Detect which cell encompasses the target text, then output its (x, y) center coordinate. 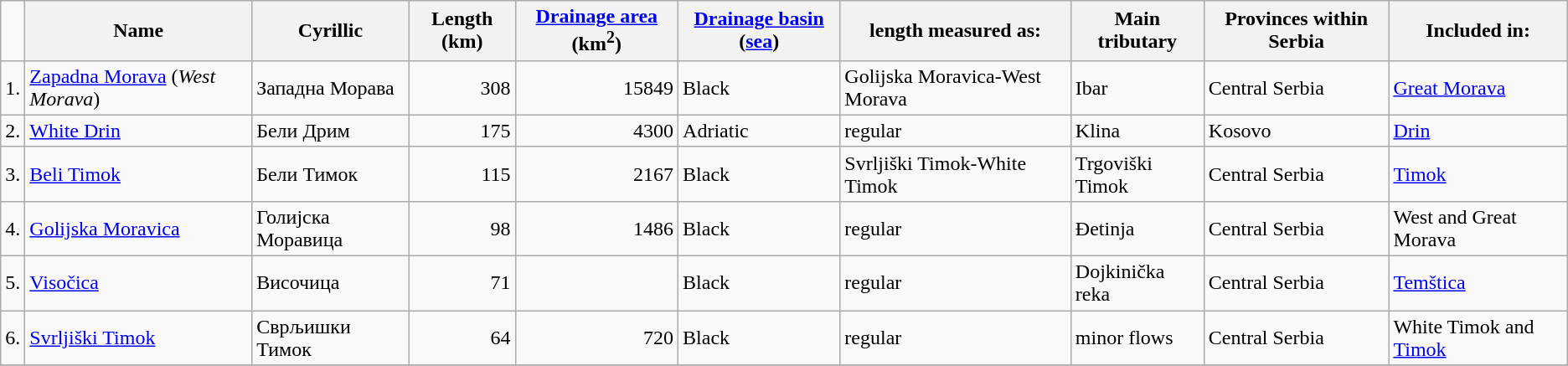
4. (13, 228)
Main tributary (1137, 31)
Бели Дрим (331, 131)
Ðetinja (1137, 228)
720 (596, 338)
71 (462, 283)
White Drin (139, 131)
Trgoviški Timok (1137, 174)
Drin (1478, 131)
Западна Морава (331, 87)
Name (139, 31)
minor flows (1137, 338)
Visočica (139, 283)
Kosovo (1297, 131)
Great Morava (1478, 87)
White Timok and Timok (1478, 338)
West and Great Morava (1478, 228)
Adriatic (759, 131)
Svrljiški Timok-White Timok (955, 174)
2. (13, 131)
115 (462, 174)
Бели Тимок (331, 174)
Drainage basin (sea) (759, 31)
Cyrillic (331, 31)
Ibar (1137, 87)
Голијска Моравица (331, 228)
length measured as: (955, 31)
5. (13, 283)
1. (13, 87)
64 (462, 338)
Svrljiški Timok (139, 338)
98 (462, 228)
4300 (596, 131)
Височица (331, 283)
Golijska Moravica-West Morava (955, 87)
Zapadna Morava (West Morava) (139, 87)
Klina (1137, 131)
6. (13, 338)
Length (km) (462, 31)
15849 (596, 87)
Golijska Moravica (139, 228)
308 (462, 87)
Beli Timok (139, 174)
Drainage area (km2) (596, 31)
Сврљишки Тимок (331, 338)
Dojkinička reka (1137, 283)
Provinces within Serbia (1297, 31)
Included in: (1478, 31)
1486 (596, 228)
3. (13, 174)
175 (462, 131)
Timok (1478, 174)
Temštica (1478, 283)
2167 (596, 174)
